Capture the cell that displays the provided text and extract its (X, Y) central coordinate. 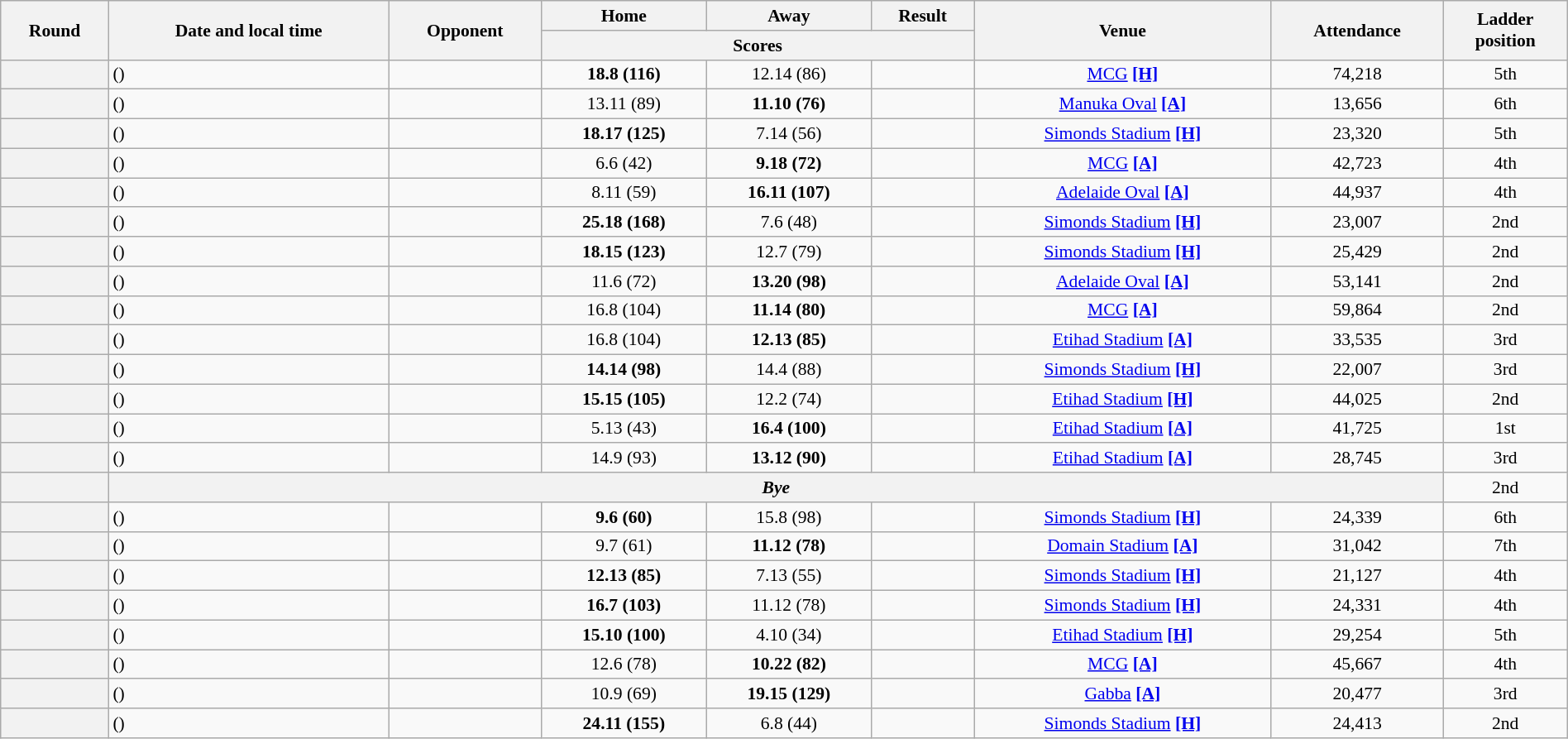
11.10 (76) (789, 104)
1st (1505, 429)
MCG [H] (1123, 74)
7th (1505, 546)
Scores (758, 46)
14.9 (93) (624, 458)
29,254 (1357, 635)
18.15 (123) (624, 252)
10.9 (69) (624, 694)
24.11 (155) (624, 723)
23,320 (1357, 134)
Home (624, 16)
12.7 (79) (789, 252)
45,667 (1357, 665)
25.18 (168) (624, 223)
18.8 (116) (624, 74)
7.6 (48) (789, 223)
6.6 (42) (624, 163)
11.6 (72) (624, 281)
24,331 (1357, 606)
14.14 (98) (624, 370)
13.20 (98) (789, 281)
23,007 (1357, 223)
31,042 (1357, 546)
Attendance (1357, 30)
16.7 (103) (624, 606)
9.7 (61) (624, 546)
15.10 (100) (624, 635)
15.8 (98) (789, 517)
24,339 (1357, 517)
25,429 (1357, 252)
10.22 (82) (789, 665)
74,218 (1357, 74)
Domain Stadium [A] (1123, 546)
Round (55, 30)
22,007 (1357, 370)
44,937 (1357, 193)
33,535 (1357, 340)
Bye (776, 487)
Manuka Oval [A] (1123, 104)
13.11 (89) (624, 104)
Date and local time (248, 30)
5.13 (43) (624, 429)
Ladderposition (1505, 30)
28,745 (1357, 458)
13,656 (1357, 104)
9.6 (60) (624, 517)
12.2 (74) (789, 399)
42,723 (1357, 163)
16.4 (100) (789, 429)
24,413 (1357, 723)
21,127 (1357, 576)
Venue (1123, 30)
20,477 (1357, 694)
15.15 (105) (624, 399)
Away (789, 16)
11.14 (80) (789, 310)
14.4 (88) (789, 370)
53,141 (1357, 281)
Opponent (465, 30)
19.15 (129) (789, 694)
9.18 (72) (789, 163)
4.10 (34) (789, 635)
44,025 (1357, 399)
12.6 (78) (624, 665)
Result (923, 16)
18.17 (125) (624, 134)
16.11 (107) (789, 193)
12.14 (86) (789, 74)
13.12 (90) (789, 458)
59,864 (1357, 310)
8.11 (59) (624, 193)
6.8 (44) (789, 723)
7.13 (55) (789, 576)
41,725 (1357, 429)
Gabba [A] (1123, 694)
7.14 (56) (789, 134)
